Return the [x, y] coordinate for the center point of the cell that contains the specified text.  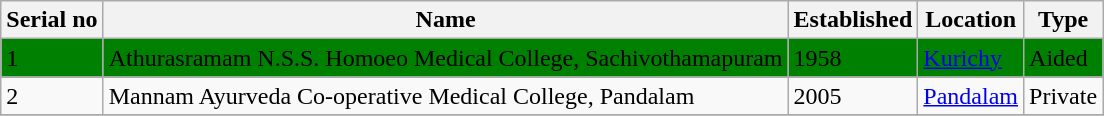
1958 [853, 58]
Name [446, 20]
Serial no [52, 20]
1 [52, 58]
Type [1064, 20]
Mannam Ayurveda Co-operative Medical College, Pandalam [446, 96]
2005 [853, 96]
Private [1064, 96]
Aided [1064, 58]
Athurasramam N.S.S. Homoeo Medical College, Sachivothamapuram [446, 58]
Established [853, 20]
Pandalam [971, 96]
Location [971, 20]
2 [52, 96]
Kurichy [971, 58]
